Extract the (x, y) coordinate from the center of the cell holding the provided text.  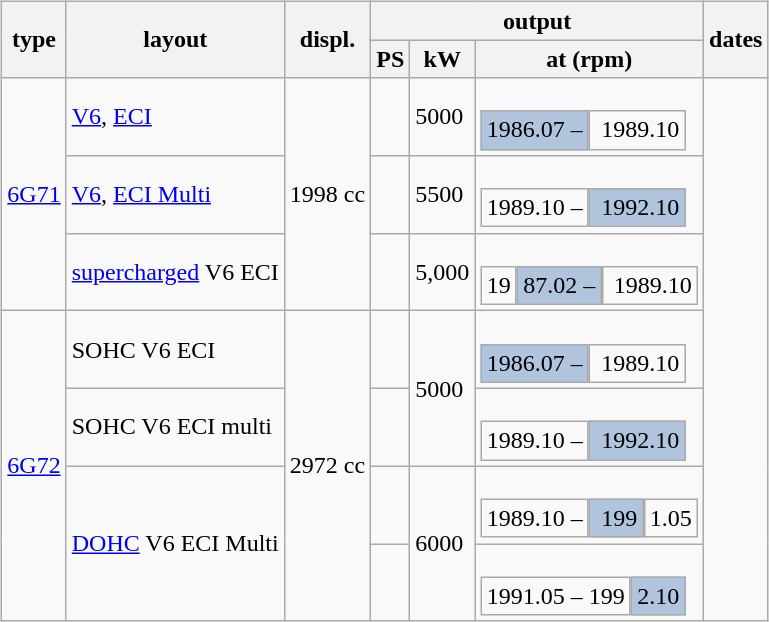
type (34, 40)
1.05 (670, 519)
6G71 (34, 194)
SOHC V6 ECI multi (175, 427)
5,000 (442, 272)
6000 (442, 544)
SOHC V6 ECI (175, 350)
19 (498, 286)
6G72 (34, 466)
1989.10 – 199 1.05 (590, 505)
5500 (442, 195)
DOHC V6 ECI Multi (175, 544)
at (rpm) (590, 59)
1991.05 – 199 (556, 596)
87.02 – (560, 286)
2972 cc (327, 466)
supercharged V6 ECI (175, 272)
19 87.02 – 1989.10 (590, 272)
2.10 (658, 596)
199 (616, 519)
V6, ECI Multi (175, 195)
PS (390, 59)
1991.05 – 199 2.10 (590, 583)
dates (736, 40)
layout (175, 40)
1998 cc (327, 194)
output (538, 21)
displ. (327, 40)
kW (442, 59)
V6, ECI (175, 117)
